Pinpoint the cell where the given text exists, returning its (X, Y) midpoint coordinate. 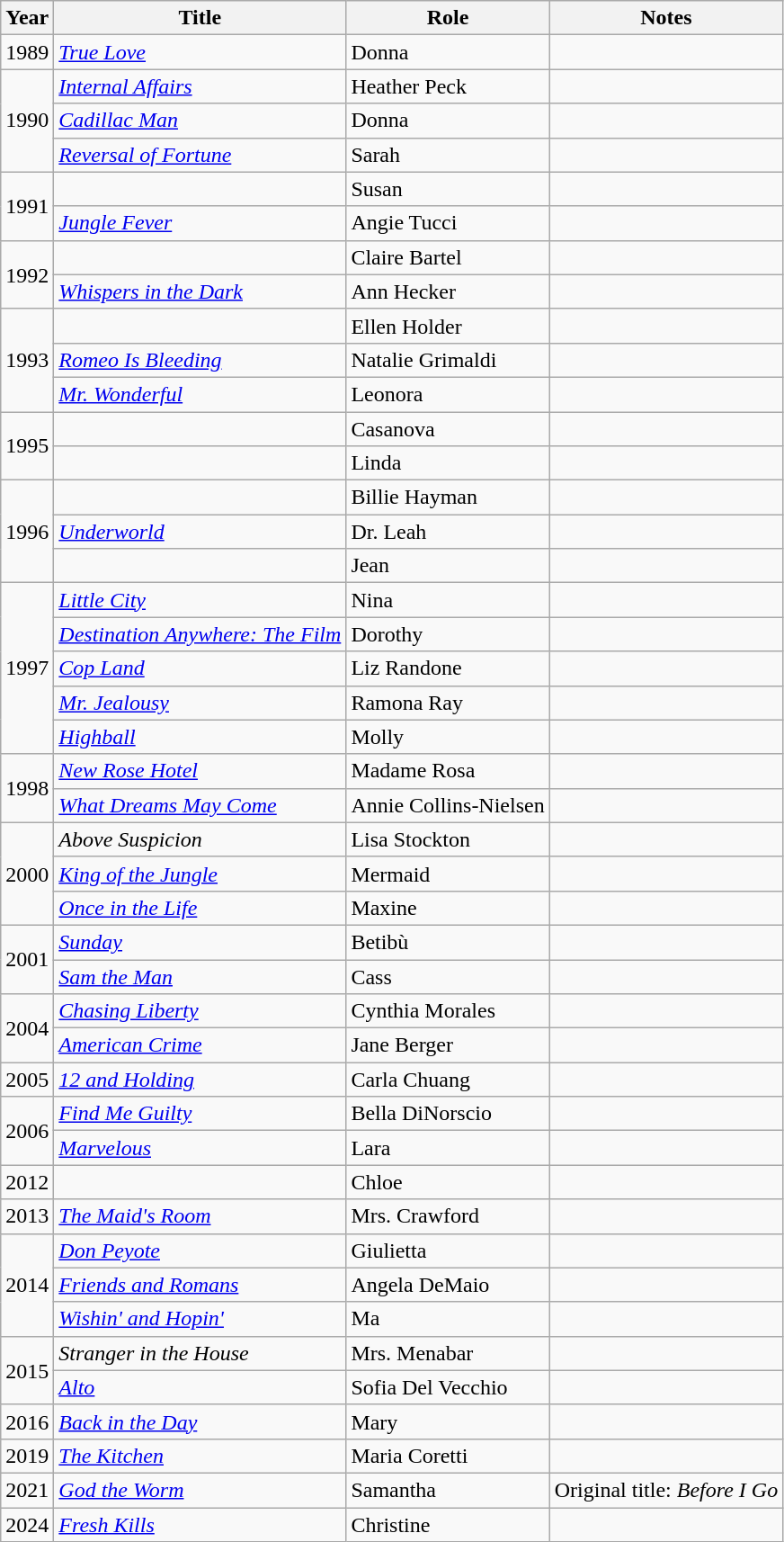
2024 (27, 1525)
Romeo Is Bleeding (200, 360)
2016 (27, 1421)
Annie Collins-Nielsen (448, 805)
Whispers in the Dark (200, 291)
1996 (27, 532)
1989 (27, 52)
Liz Randone (448, 668)
2013 (27, 1216)
2000 (27, 874)
Carla Chuang (448, 1080)
1995 (27, 446)
Maria Coretti (448, 1456)
2014 (27, 1285)
1997 (27, 668)
Maxine (448, 908)
What Dreams May Come (200, 805)
Chloe (448, 1182)
Madame Rosa (448, 771)
2004 (27, 1028)
1993 (27, 360)
Internal Affairs (200, 86)
Original title: Before I Go (665, 1490)
Christine (448, 1525)
Title (200, 18)
2015 (27, 1370)
Chasing Liberty (200, 1011)
The Maid's Room (200, 1216)
Claire Bartel (448, 257)
Above Suspicion (200, 839)
Ann Hecker (448, 291)
Cass (448, 976)
Dorothy (448, 634)
1998 (27, 788)
12 and Holding (200, 1080)
2012 (27, 1182)
Wishin' and Hopin' (200, 1319)
Jungle Fever (200, 223)
Fresh Kills (200, 1525)
Alto (200, 1387)
Ma (448, 1319)
Mrs. Crawford (448, 1216)
Betibù (448, 942)
Mary (448, 1421)
Mermaid (448, 874)
Casanova (448, 429)
Friends and Romans (200, 1285)
2001 (27, 959)
Stranger in the House (200, 1353)
Angela DeMaio (448, 1285)
Lisa Stockton (448, 839)
Ellen Holder (448, 326)
American Crime (200, 1045)
Find Me Guilty (200, 1114)
2021 (27, 1490)
Year (27, 18)
Cadillac Man (200, 121)
Back in the Day (200, 1421)
Heather Peck (448, 86)
Susan (448, 189)
King of the Jungle (200, 874)
Reversal of Fortune (200, 155)
Linda (448, 463)
Sofia Del Vecchio (448, 1387)
Cynthia Morales (448, 1011)
Leonora (448, 394)
True Love (200, 52)
Angie Tucci (448, 223)
Dr. Leah (448, 532)
2006 (27, 1131)
Billie Hayman (448, 498)
Bella DiNorscio (448, 1114)
Once in the Life (200, 908)
Sunday (200, 942)
1992 (27, 274)
New Rose Hotel (200, 771)
1990 (27, 121)
Little City (200, 600)
Marvelous (200, 1148)
Sam the Man (200, 976)
Molly (448, 737)
Cop Land (200, 668)
Underworld (200, 532)
Destination Anywhere: The Film (200, 634)
Nina (448, 600)
Jane Berger (448, 1045)
2019 (27, 1456)
Don Peyote (200, 1251)
God the Worm (200, 1490)
Ramona Ray (448, 703)
Samantha (448, 1490)
Mr. Wonderful (200, 394)
Sarah (448, 155)
Natalie Grimaldi (448, 360)
Lara (448, 1148)
Highball (200, 737)
Mrs. Menabar (448, 1353)
Mr. Jealousy (200, 703)
Role (448, 18)
Giulietta (448, 1251)
1991 (27, 206)
The Kitchen (200, 1456)
Notes (665, 18)
2005 (27, 1080)
Jean (448, 566)
